Detect which cell encompasses the target text, then output its [X, Y] center coordinate. 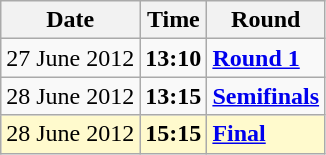
Date [70, 20]
Round [266, 20]
Semifinals [266, 96]
13:10 [174, 58]
15:15 [174, 134]
13:15 [174, 96]
Time [174, 20]
Round 1 [266, 58]
Final [266, 134]
27 June 2012 [70, 58]
